Detect which cell encompasses the target text, then output its [X, Y] center coordinate. 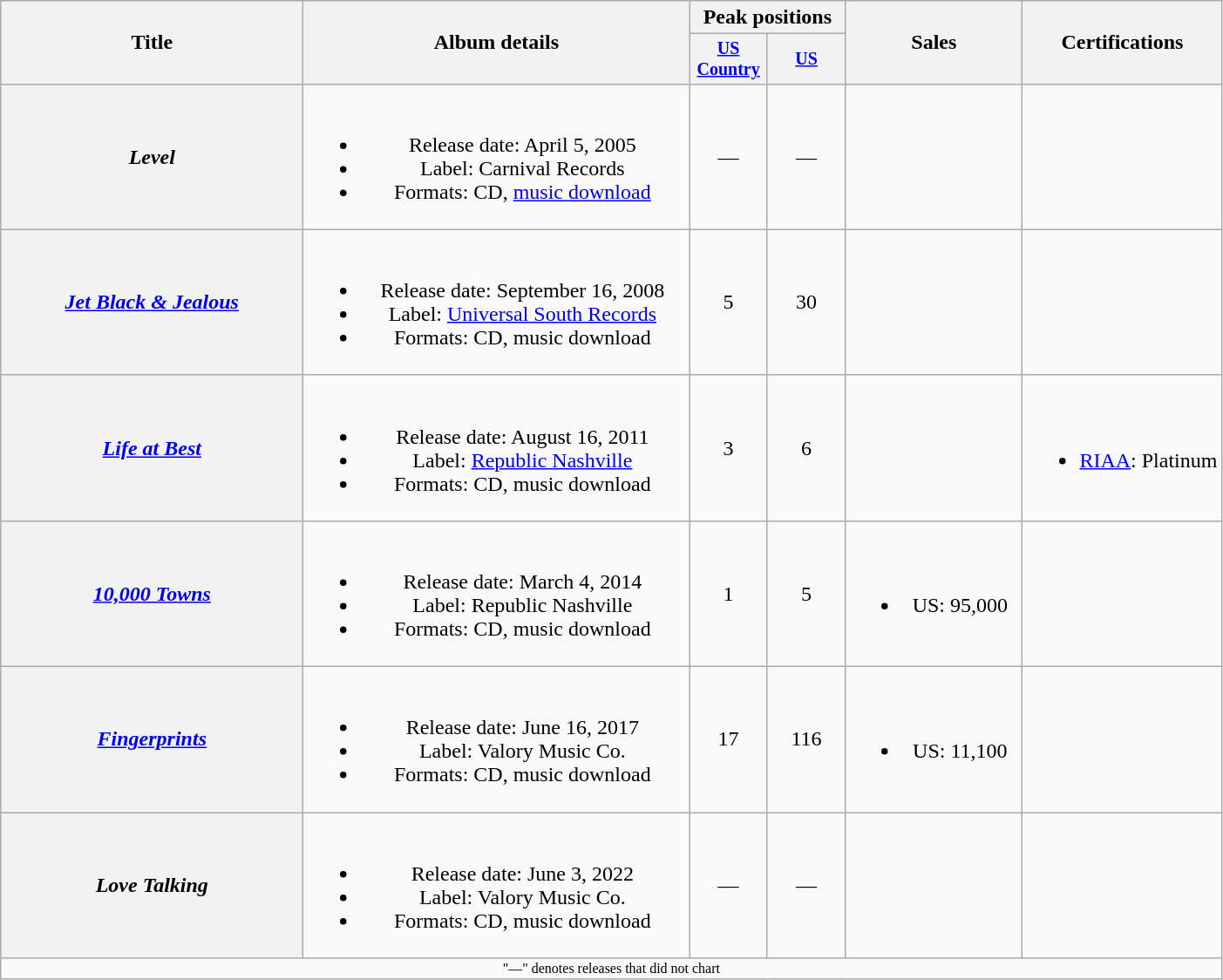
Life at Best [152, 448]
Release date: September 16, 2008Label: Universal South RecordsFormats: CD, music download [497, 302]
US: 95,000 [934, 593]
Peak positions [767, 17]
Title [152, 43]
Sales [934, 43]
116 [805, 739]
Release date: June 16, 2017Label: Valory Music Co.Formats: CD, music download [497, 739]
30 [805, 302]
Love Talking [152, 886]
Release date: March 4, 2014Label: Republic NashvilleFormats: CD, music download [497, 593]
Level [152, 157]
RIAA: Platinum [1123, 448]
Release date: August 16, 2011Label: Republic NashvilleFormats: CD, music download [497, 448]
US Country [729, 59]
US [805, 59]
Jet Black & Jealous [152, 302]
6 [805, 448]
10,000 Towns [152, 593]
Certifications [1123, 43]
Release date: June 3, 2022Label: Valory Music Co.Formats: CD, music download [497, 886]
"—" denotes releases that did not chart [612, 969]
3 [729, 448]
1 [729, 593]
Fingerprints [152, 739]
US: 11,100 [934, 739]
Release date: April 5, 2005Label: Carnival RecordsFormats: CD, music download [497, 157]
17 [729, 739]
Album details [497, 43]
